Identify which cell holds the provided text, then report its (X, Y) central coordinate. 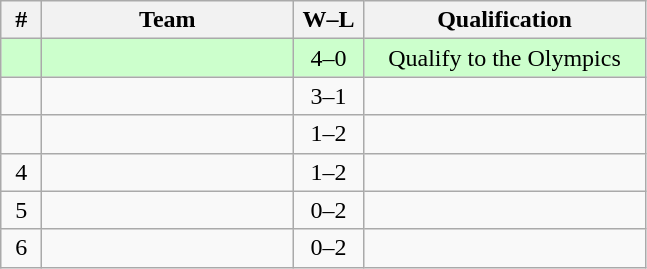
5 (22, 210)
4–0 (328, 58)
Qualification (504, 20)
4 (22, 172)
W–L (328, 20)
# (22, 20)
Qualify to the Olympics (504, 58)
3–1 (328, 96)
Team (168, 20)
6 (22, 248)
